Detect which cell encompasses the target text, then output its (X, Y) center coordinate. 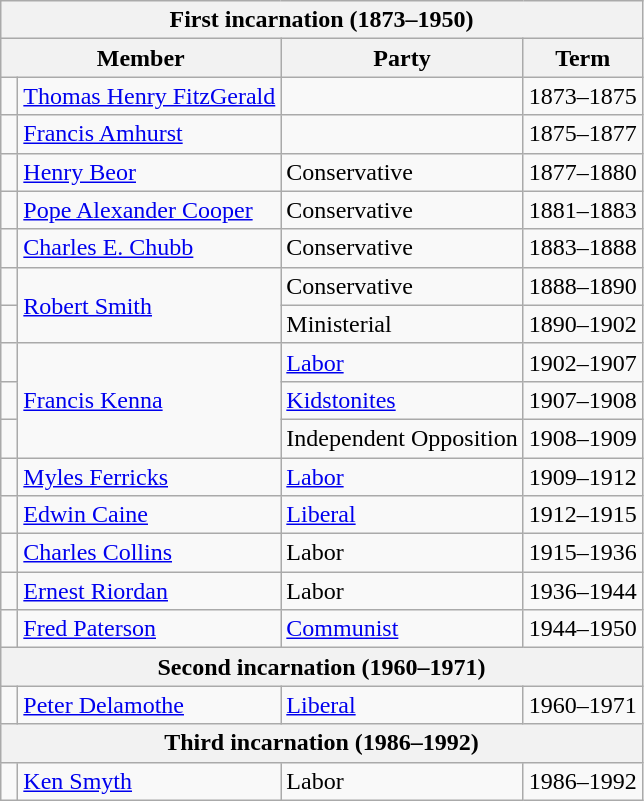
Peter Delamothe (150, 705)
1902–1907 (582, 362)
Communist (402, 629)
Pope Alexander Cooper (150, 210)
1915–1936 (582, 553)
1883–1888 (582, 248)
1986–1992 (582, 781)
1875–1877 (582, 134)
Second incarnation (1960–1971) (322, 667)
Robert Smith (150, 305)
Fred Paterson (150, 629)
Independent Opposition (402, 438)
Kidstonites (402, 400)
Term (582, 58)
Ken Smyth (150, 781)
1936–1944 (582, 591)
Ernest Riordan (150, 591)
1909–1912 (582, 477)
1888–1890 (582, 286)
1873–1875 (582, 96)
First incarnation (1873–1950) (322, 20)
Ministerial (402, 324)
Member (141, 58)
Francis Kenna (150, 400)
1960–1971 (582, 705)
1881–1883 (582, 210)
Myles Ferricks (150, 477)
1877–1880 (582, 172)
1890–1902 (582, 324)
Third incarnation (1986–1992) (322, 743)
1944–1950 (582, 629)
Charles E. Chubb (150, 248)
Charles Collins (150, 553)
Party (402, 58)
Francis Amhurst (150, 134)
1912–1915 (582, 515)
Edwin Caine (150, 515)
1907–1908 (582, 400)
1908–1909 (582, 438)
Henry Beor (150, 172)
Thomas Henry FitzGerald (150, 96)
